Pinpoint the cell where the given text exists, returning its [X, Y] midpoint coordinate. 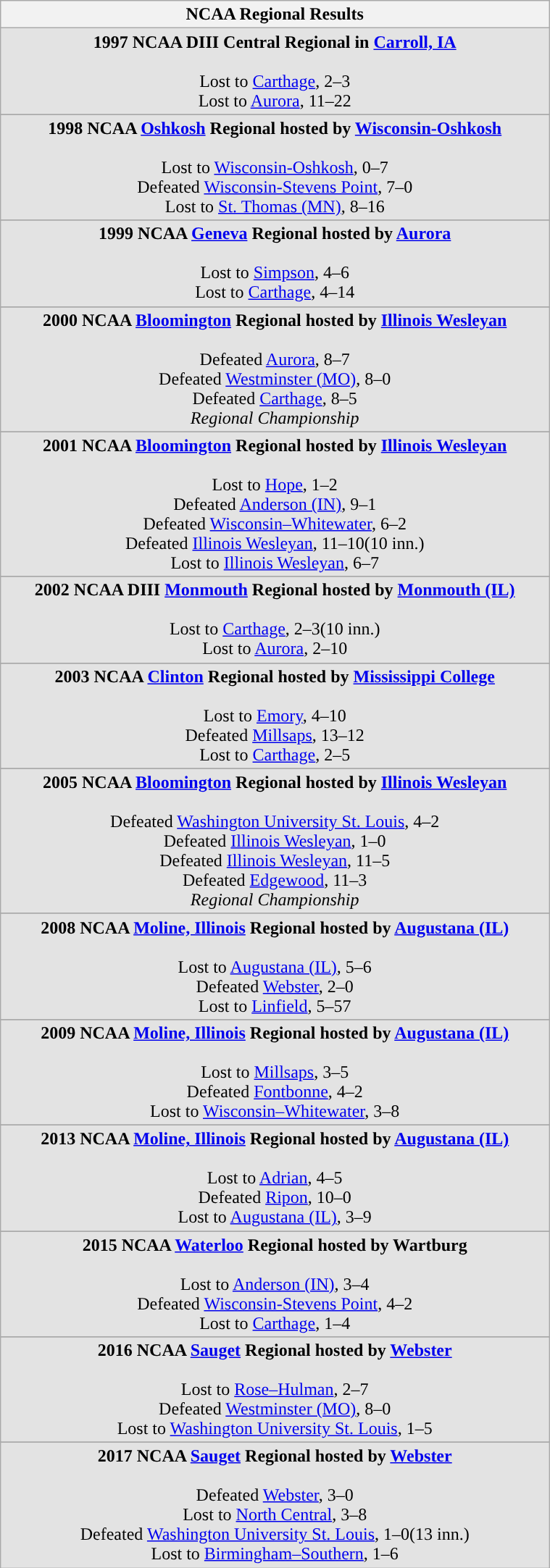
2013 NCAA Moline, Illinois Regional hosted by Augustana (IL) Lost to Adrian, 4–5 Defeated Ripon, 10–0 Lost to Augustana (IL), 3–9 [275, 1178]
2015 NCAA Waterloo Regional hosted by WartburgLost to Anderson (IN), 3–4 Defeated Wisconsin-Stevens Point, 4–2 Lost to Carthage, 1–4 [275, 1284]
1997 NCAA DIII Central Regional in Carroll, IALost to Carthage, 2–3 Lost to Aurora, 11–22 [275, 71]
2002 NCAA DIII Monmouth Regional hosted by Monmouth (IL) Lost to Carthage, 2–3(10 inn.) Lost to Aurora, 2–10 [275, 620]
2003 NCAA Clinton Regional hosted by Mississippi College Lost to Emory, 4–10 Defeated Millsaps, 13–12 Lost to Carthage, 2–5 [275, 716]
1999 NCAA Geneva Regional hosted by AuroraLost to Simpson, 4–6 Lost to Carthage, 4–14 [275, 264]
2016 NCAA Sauget Regional hosted by WebsterLost to Rose–Hulman, 2–7 Defeated Westminster (MO), 8–0 Lost to Washington University St. Louis, 1–5 [275, 1390]
2009 NCAA Moline, Illinois Regional hosted by Augustana (IL) Lost to Millsaps, 3–5 Defeated Fontbonne, 4–2 Lost to Wisconsin–Whitewater, 3–8 [275, 1072]
2008 NCAA Moline, Illinois Regional hosted by Augustana (IL) Lost to Augustana (IL), 5–6 Defeated Webster, 2–0 Lost to Linfield, 5–57 [275, 966]
NCAA Regional Results [275, 14]
